Return [X, Y] of the center of cell containing provided text 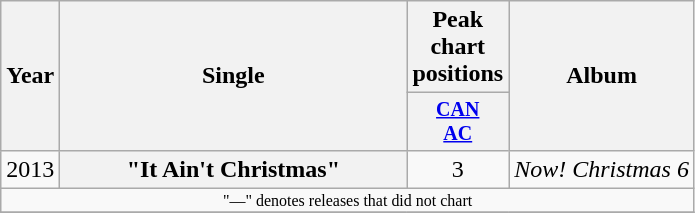
2013 [30, 169]
3 [458, 169]
Single [234, 76]
CANAC [458, 122]
Peak chart positions [458, 47]
Year [30, 76]
Album [602, 76]
Now! Christmas 6 [602, 169]
"It Ain't Christmas" [234, 169]
"—" denotes releases that did not chart [348, 200]
